For the text-containing cell, return its midpoint in [X, Y] coordinate format. 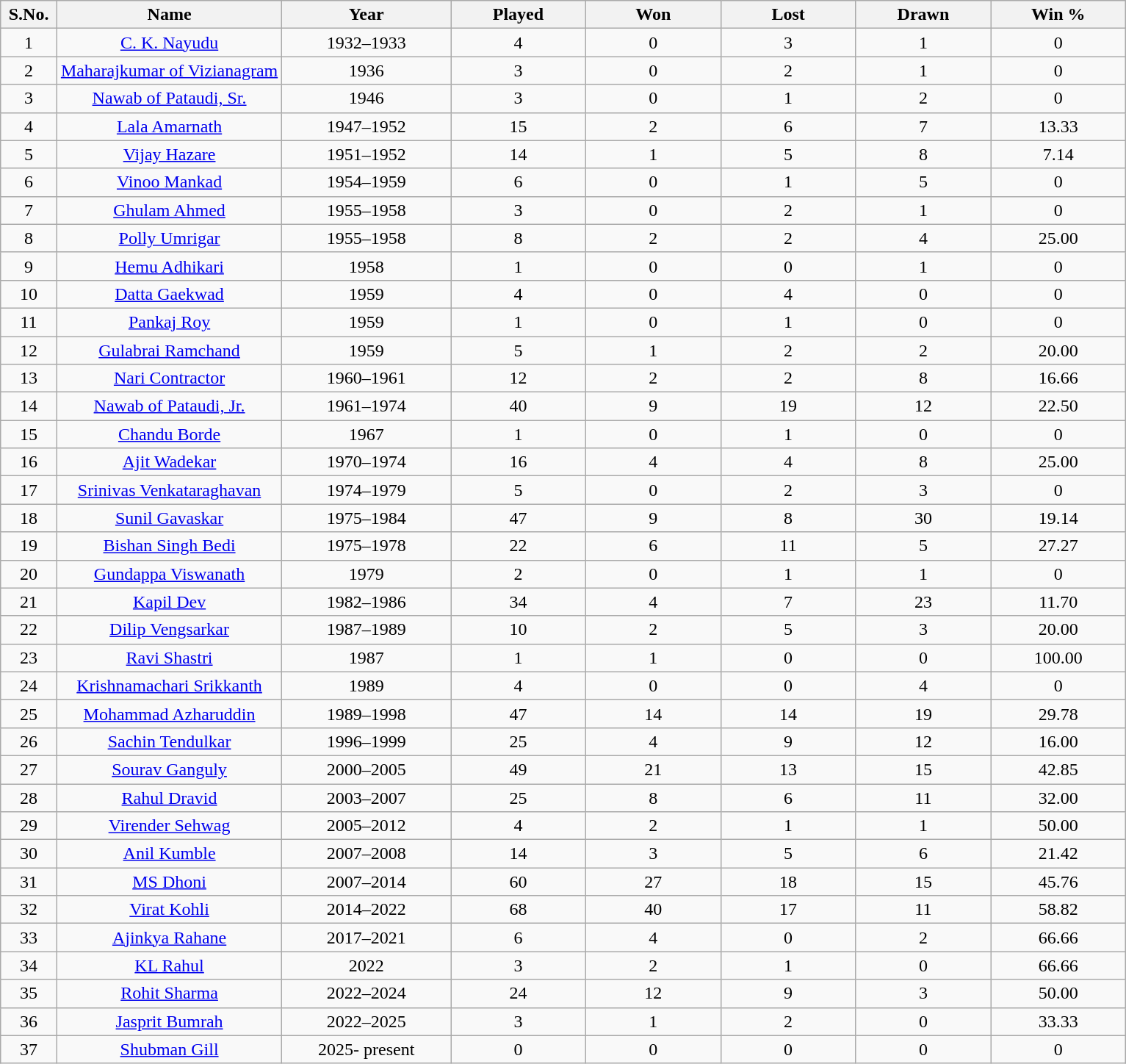
1947–1952 [367, 126]
1946 [367, 98]
1932–1933 [367, 43]
Bishan Singh Bedi [169, 546]
45.76 [1058, 882]
2017–2021 [367, 938]
Sachin Tendulkar [169, 741]
1958 [367, 266]
Virat Kohli [169, 910]
16.66 [1058, 378]
2007–2008 [367, 854]
Datta Gaekwad [169, 294]
21.42 [1058, 854]
Polly Umrigar [169, 238]
1975–1978 [367, 546]
Maharajkumar of Vizianagram [169, 71]
Gulabrai Ramchand [169, 351]
7.14 [1058, 154]
Jasprit Bumrah [169, 1021]
1954–1959 [367, 182]
Win % [1058, 15]
2022–2025 [367, 1021]
58.82 [1058, 910]
Dilip Vengsarkar [169, 630]
13.33 [1058, 126]
Ghulam Ahmed [169, 210]
26 [29, 741]
Lost [788, 15]
2022 [367, 966]
36 [29, 1021]
1936 [367, 71]
31 [29, 882]
20 [29, 574]
49 [519, 769]
Gundappa Viswanath [169, 574]
16.00 [1058, 741]
S.No. [29, 15]
2005–2012 [367, 826]
Drawn [923, 15]
42.85 [1058, 769]
Hemu Adhikari [169, 266]
KL Rahul [169, 966]
MS Dhoni [169, 882]
Chandu Borde [169, 434]
Lala Amarnath [169, 126]
Played [519, 15]
2007–2014 [367, 882]
1961–1974 [367, 406]
1979 [367, 574]
Rohit Sharma [169, 993]
Ajinkya Rahane [169, 938]
Anil Kumble [169, 854]
29 [29, 826]
32 [29, 910]
2022–2024 [367, 993]
19.14 [1058, 518]
Shubman Gill [169, 1049]
68 [519, 910]
1960–1961 [367, 378]
27.27 [1058, 546]
33 [29, 938]
2003–2007 [367, 797]
32.00 [1058, 797]
37 [29, 1049]
Kapil Dev [169, 602]
Ajit Wadekar [169, 462]
1974–1979 [367, 490]
1989–1998 [367, 713]
Nawab of Pataudi, Sr. [169, 98]
Sourav Ganguly [169, 769]
Ravi Shastri [169, 658]
Nari Contractor [169, 378]
Krishnamachari Srikkanth [169, 686]
C. K. Nayudu [169, 43]
2014–2022 [367, 910]
1996–1999 [367, 741]
1989 [367, 686]
22.50 [1058, 406]
Vinoo Mankad [169, 182]
Mohammad Azharuddin [169, 713]
1951–1952 [367, 154]
2025- present [367, 1049]
29.78 [1058, 713]
2000–2005 [367, 769]
Virender Sehwag [169, 826]
Pankaj Roy [169, 322]
Vijay Hazare [169, 154]
Won [653, 15]
Nawab of Pataudi, Jr. [169, 406]
28 [29, 797]
1967 [367, 434]
11.70 [1058, 602]
1975–1984 [367, 518]
1982–1986 [367, 602]
1987–1989 [367, 630]
1970–1974 [367, 462]
Srinivas Venkataraghavan [169, 490]
35 [29, 993]
Sunil Gavaskar [169, 518]
Year [367, 15]
Name [169, 15]
Rahul Dravid [169, 797]
100.00 [1058, 658]
1987 [367, 658]
33.33 [1058, 1021]
60 [519, 882]
